Extract the [X, Y] coordinate from the center of the cell holding the provided text.  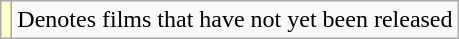
Denotes films that have not yet been released [235, 20]
